Pinpoint the cell where the given text exists, returning its (X, Y) midpoint coordinate. 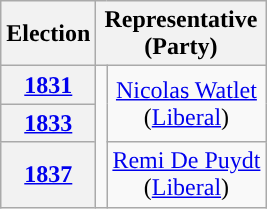
1833 (48, 123)
Remi De Puydt(Liberal) (186, 174)
Election (48, 34)
Representative(Party) (181, 34)
1837 (48, 174)
Nicolas Watlet(Liberal) (186, 104)
1831 (48, 85)
